Identify which cell holds the provided text, then report its (X, Y) central coordinate. 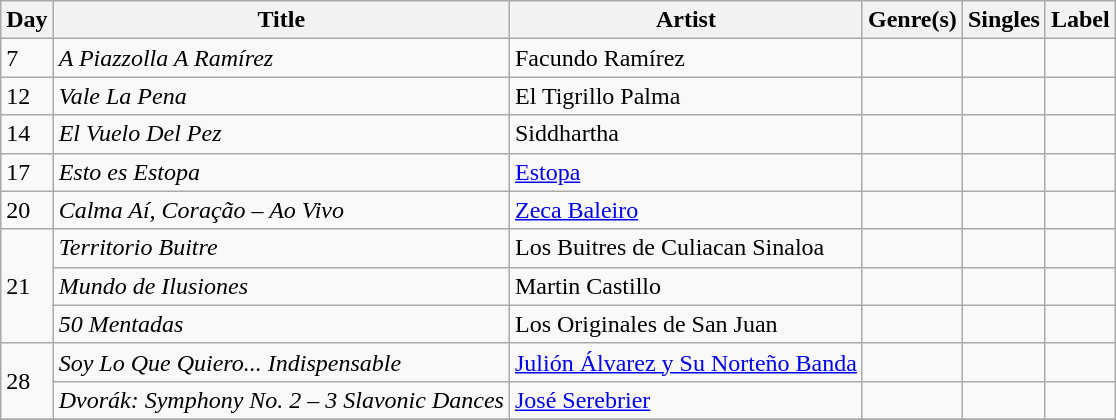
20 (27, 210)
Esto es Estopa (281, 172)
Calma Aí, Coração – Ao Vivo (281, 210)
21 (27, 286)
Day (27, 20)
Facundo Ramírez (686, 58)
Julión Álvarez y Su Norteño Banda (686, 362)
A Piazzolla A Ramírez (281, 58)
Mundo de Ilusiones (281, 286)
28 (27, 381)
Artist (686, 20)
Soy Lo Que Quiero... Indispensable (281, 362)
El Vuelo Del Pez (281, 134)
Vale La Pena (281, 96)
Genre(s) (912, 20)
José Serebrier (686, 400)
12 (27, 96)
Siddhartha (686, 134)
Zeca Baleiro (686, 210)
7 (27, 58)
Los Originales de San Juan (686, 324)
Dvorák: Symphony No. 2 – 3 Slavonic Dances (281, 400)
Territorio Buitre (281, 248)
Singles (1004, 20)
50 Mentadas (281, 324)
El Tigrillo Palma (686, 96)
17 (27, 172)
Title (281, 20)
Martin Castillo (686, 286)
Label (1080, 20)
14 (27, 134)
Los Buitres de Culiacan Sinaloa (686, 248)
Estopa (686, 172)
